Find where the given text appears and provide that cell's center as [X, Y] coordinate. 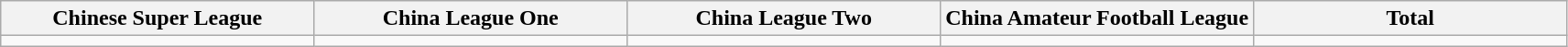
Chinese Super League [158, 18]
Total [1410, 18]
China League One [471, 18]
China League Two [784, 18]
China Amateur Football League [1097, 18]
